From the cell containing the given text, extract its center point as [x, y] coordinate. 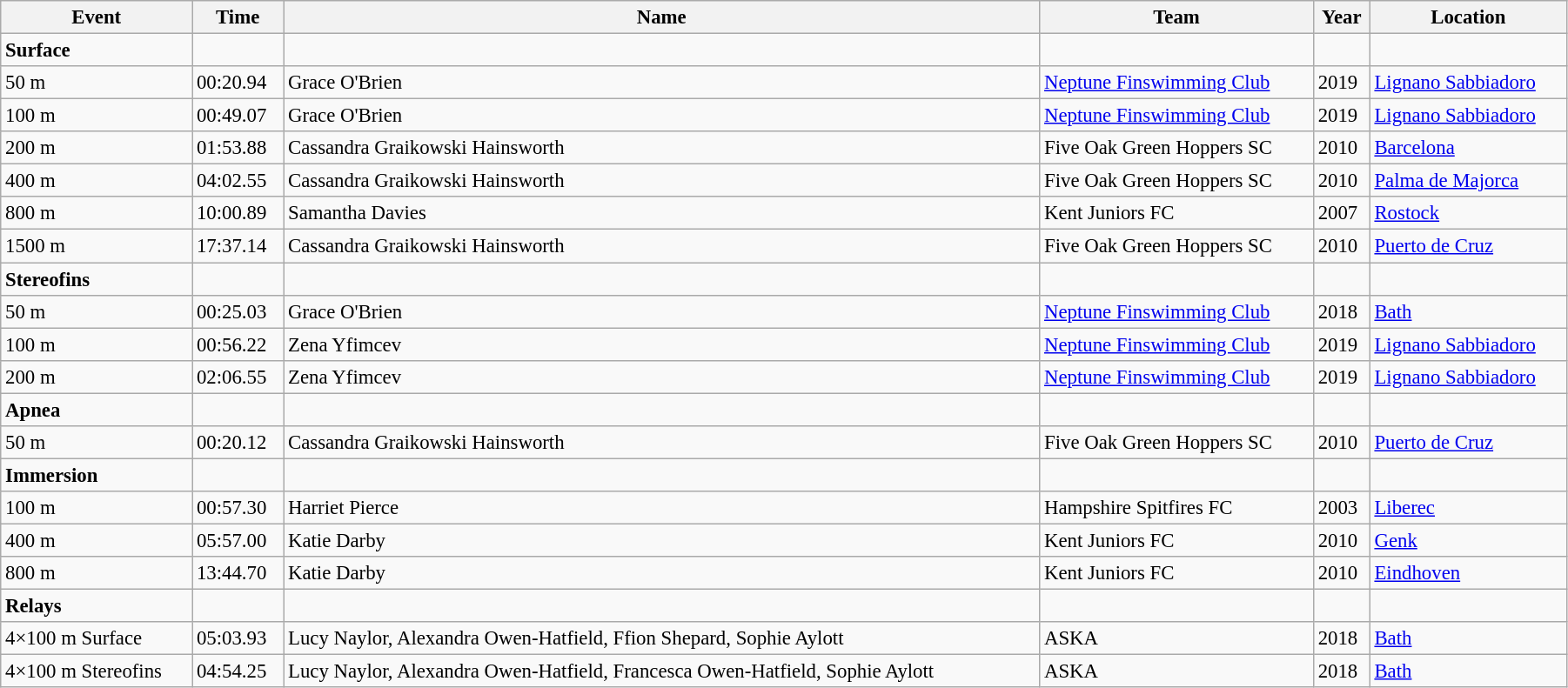
05:57.00 [238, 540]
Surface [97, 50]
Year [1342, 17]
Stereofins [97, 279]
05:03.93 [238, 638]
4×100 m Stereofins [97, 671]
00:56.22 [238, 344]
04:54.25 [238, 671]
Name [661, 17]
Relays [97, 606]
Rostock [1468, 213]
2007 [1342, 213]
Immersion [97, 475]
1500 m [97, 246]
Liberec [1468, 508]
Event [97, 17]
Barcelona [1468, 148]
Hampshire Spitfires FC [1176, 508]
Team [1176, 17]
Harriet Pierce [661, 508]
10:00.89 [238, 213]
04:02.55 [238, 181]
13:44.70 [238, 573]
Time [238, 17]
4×100 m Surface [97, 638]
00:57.30 [238, 508]
Samantha Davies [661, 213]
2003 [1342, 508]
00:25.03 [238, 311]
17:37.14 [238, 246]
02:06.55 [238, 377]
01:53.88 [238, 148]
Apnea [97, 410]
Genk [1468, 540]
Location [1468, 17]
Lucy Naylor, Alexandra Owen-Hatfield, Ffion Shepard, Sophie Aylott [661, 638]
Lucy Naylor, Alexandra Owen-Hatfield, Francesca Owen-Hatfield, Sophie Aylott [661, 671]
00:20.94 [238, 83]
00:49.07 [238, 116]
00:20.12 [238, 443]
Eindhoven [1468, 573]
Palma de Majorca [1468, 181]
